Capture the cell that displays the provided text and extract its (x, y) central coordinate. 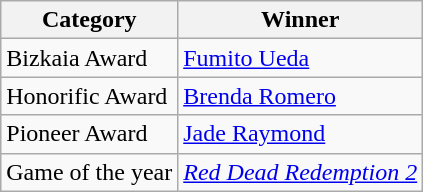
Honorific Award (90, 96)
Game of the year (90, 172)
Bizkaia Award (90, 58)
Red Dead Redemption 2 (300, 172)
Jade Raymond (300, 134)
Brenda Romero (300, 96)
Pioneer Award (90, 134)
Fumito Ueda (300, 58)
Winner (300, 20)
Category (90, 20)
